Locate the cell with the specified text and output its [x, y] center coordinate. 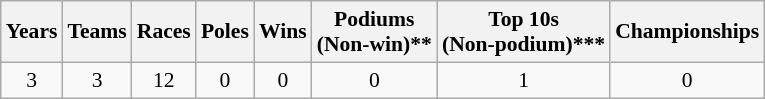
Races [164, 32]
1 [524, 80]
Wins [283, 32]
12 [164, 80]
Top 10s(Non-podium)*** [524, 32]
Poles [225, 32]
Years [32, 32]
Podiums(Non-win)** [374, 32]
Teams [96, 32]
Championships [687, 32]
